Search for the cell housing the specified text and yield its (X, Y) center coordinate. 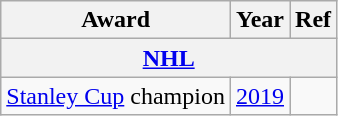
Award (116, 20)
Stanley Cup champion (116, 96)
2019 (260, 96)
Year (260, 20)
NHL (169, 58)
Ref (314, 20)
